Find where the given text appears and provide that cell's center as [X, Y] coordinate. 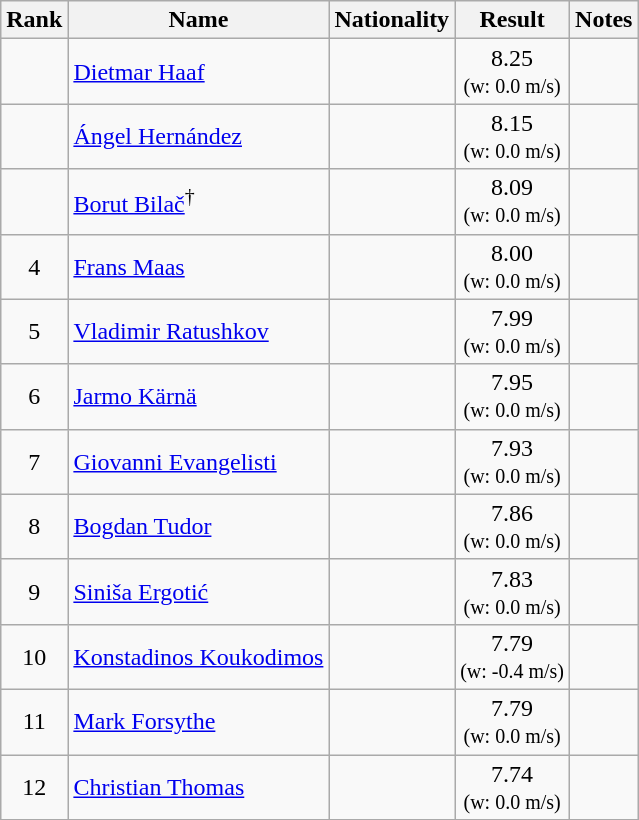
8.15(w: 0.0 m/s) [512, 136]
12 [34, 786]
Dietmar Haaf [198, 72]
8.00(w: 0.0 m/s) [512, 266]
Borut Bilač† [198, 202]
10 [34, 656]
7 [34, 462]
7.79(w: 0.0 m/s) [512, 722]
4 [34, 266]
Notes [604, 20]
11 [34, 722]
Mark Forsythe [198, 722]
Nationality [392, 20]
7.99(w: 0.0 m/s) [512, 332]
7.83(w: 0.0 m/s) [512, 592]
Bogdan Tudor [198, 526]
Giovanni Evangelisti [198, 462]
Rank [34, 20]
Konstadinos Koukodimos [198, 656]
7.86(w: 0.0 m/s) [512, 526]
5 [34, 332]
Frans Maas [198, 266]
7.74(w: 0.0 m/s) [512, 786]
7.79(w: -0.4 m/s) [512, 656]
8.25(w: 0.0 m/s) [512, 72]
Ángel Hernández [198, 136]
Name [198, 20]
Vladimir Ratushkov [198, 332]
8 [34, 526]
8.09(w: 0.0 m/s) [512, 202]
9 [34, 592]
Result [512, 20]
7.95(w: 0.0 m/s) [512, 396]
Jarmo Kärnä [198, 396]
7.93(w: 0.0 m/s) [512, 462]
Siniša Ergotić [198, 592]
Christian Thomas [198, 786]
6 [34, 396]
